For the text-containing cell, return its midpoint in (X, Y) coordinate format. 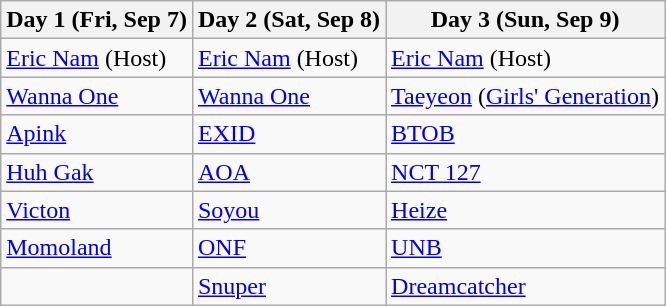
EXID (288, 134)
Soyou (288, 210)
Day 3 (Sun, Sep 9) (526, 20)
Day 2 (Sat, Sep 8) (288, 20)
NCT 127 (526, 172)
Day 1 (Fri, Sep 7) (97, 20)
ONF (288, 248)
AOA (288, 172)
UNB (526, 248)
Snuper (288, 286)
Apink (97, 134)
Taeyeon (Girls' Generation) (526, 96)
Huh Gak (97, 172)
Heize (526, 210)
BTOB (526, 134)
Dreamcatcher (526, 286)
Momoland (97, 248)
Victon (97, 210)
